Search for the cell housing the specified text and yield its [X, Y] center coordinate. 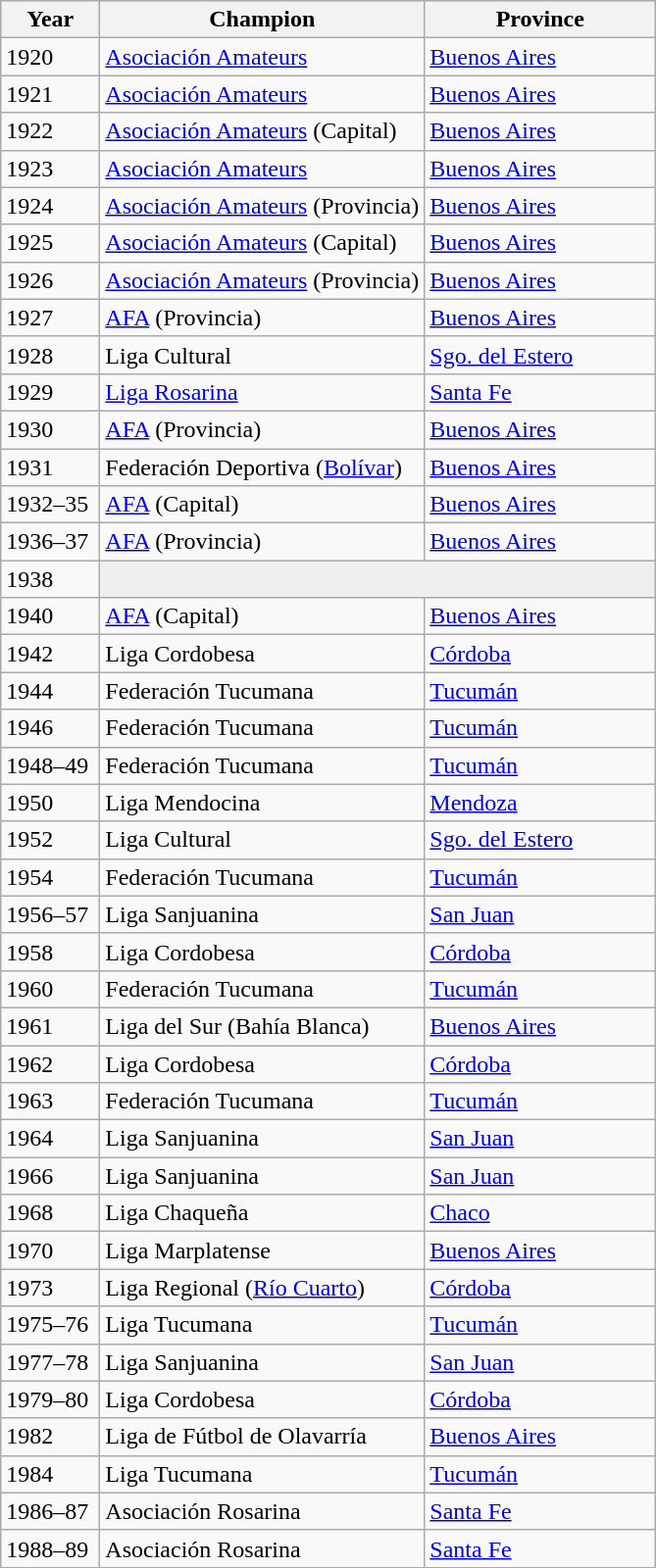
1977–78 [51, 1362]
1936–37 [51, 542]
1926 [51, 280]
Province [540, 20]
1932–35 [51, 505]
1954 [51, 877]
1922 [51, 131]
1944 [51, 691]
1975–76 [51, 1325]
1963 [51, 1102]
1927 [51, 318]
1921 [51, 94]
1966 [51, 1176]
1988–89 [51, 1548]
Liga Regional (Río Cuarto) [263, 1288]
Liga Rosarina [263, 392]
1952 [51, 840]
1923 [51, 169]
Champion [263, 20]
1940 [51, 616]
1930 [51, 429]
1931 [51, 467]
1948–49 [51, 765]
Year [51, 20]
1964 [51, 1139]
1958 [51, 952]
1946 [51, 728]
1961 [51, 1026]
1924 [51, 206]
Mendoza [540, 803]
1984 [51, 1474]
1982 [51, 1437]
Federación Deportiva (Bolívar) [263, 467]
Chaco [540, 1213]
Liga del Sur (Bahía Blanca) [263, 1026]
1929 [51, 392]
1970 [51, 1250]
1925 [51, 243]
1968 [51, 1213]
Liga Marplatense [263, 1250]
1938 [51, 579]
Liga de Fútbol de Olavarría [263, 1437]
1979–80 [51, 1399]
1986–87 [51, 1511]
Liga Mendocina [263, 803]
1960 [51, 989]
1962 [51, 1063]
1950 [51, 803]
Liga Chaqueña [263, 1213]
1920 [51, 57]
1956–57 [51, 914]
1942 [51, 654]
1973 [51, 1288]
1928 [51, 355]
